Output the [X, Y] coordinate of the center of the cell containing the given text.  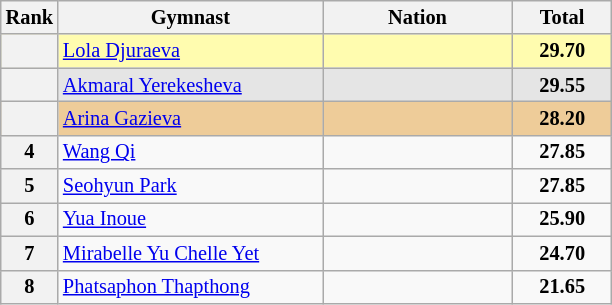
Yua Inoue [190, 219]
4 [30, 152]
Wang Qi [190, 152]
Nation [418, 17]
8 [30, 287]
24.70 [562, 253]
Lola Djuraeva [190, 51]
5 [30, 186]
Seohyun Park [190, 186]
29.70 [562, 51]
6 [30, 219]
21.65 [562, 287]
25.90 [562, 219]
Akmaral Yerekesheva [190, 85]
29.55 [562, 85]
7 [30, 253]
Mirabelle Yu Chelle Yet [190, 253]
Arina Gazieva [190, 118]
28.20 [562, 118]
Rank [30, 17]
Total [562, 17]
Phatsaphon Thapthong [190, 287]
Gymnast [190, 17]
